Locate the cell with the specified text and output its (x, y) center coordinate. 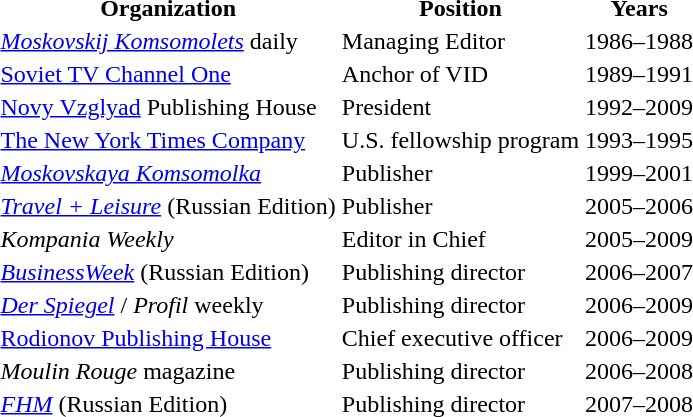
Chief executive officer (460, 338)
U.S. fellowship program (460, 140)
Anchor of VID (460, 74)
President (460, 107)
Managing Editor (460, 41)
Editor in Chief (460, 239)
